Output the [x, y] coordinate of the center of the cell containing the given text.  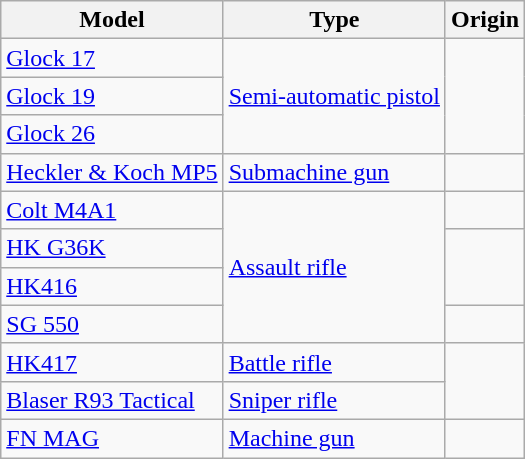
SG 550 [112, 324]
Glock 19 [112, 96]
Glock 26 [112, 134]
Type [334, 20]
Origin [484, 20]
Semi-automatic pistol [334, 96]
Sniper rifle [334, 400]
Blaser R93 Tactical [112, 400]
HK416 [112, 286]
Glock 17 [112, 58]
Submachine gun [334, 172]
Assault rifle [334, 267]
Heckler & Koch MP5 [112, 172]
HK G36K [112, 248]
Machine gun [334, 438]
Battle rifle [334, 362]
FN MAG [112, 438]
HK417 [112, 362]
Model [112, 20]
Colt M4A1 [112, 210]
